From the cell containing the given text, extract its center point as [x, y] coordinate. 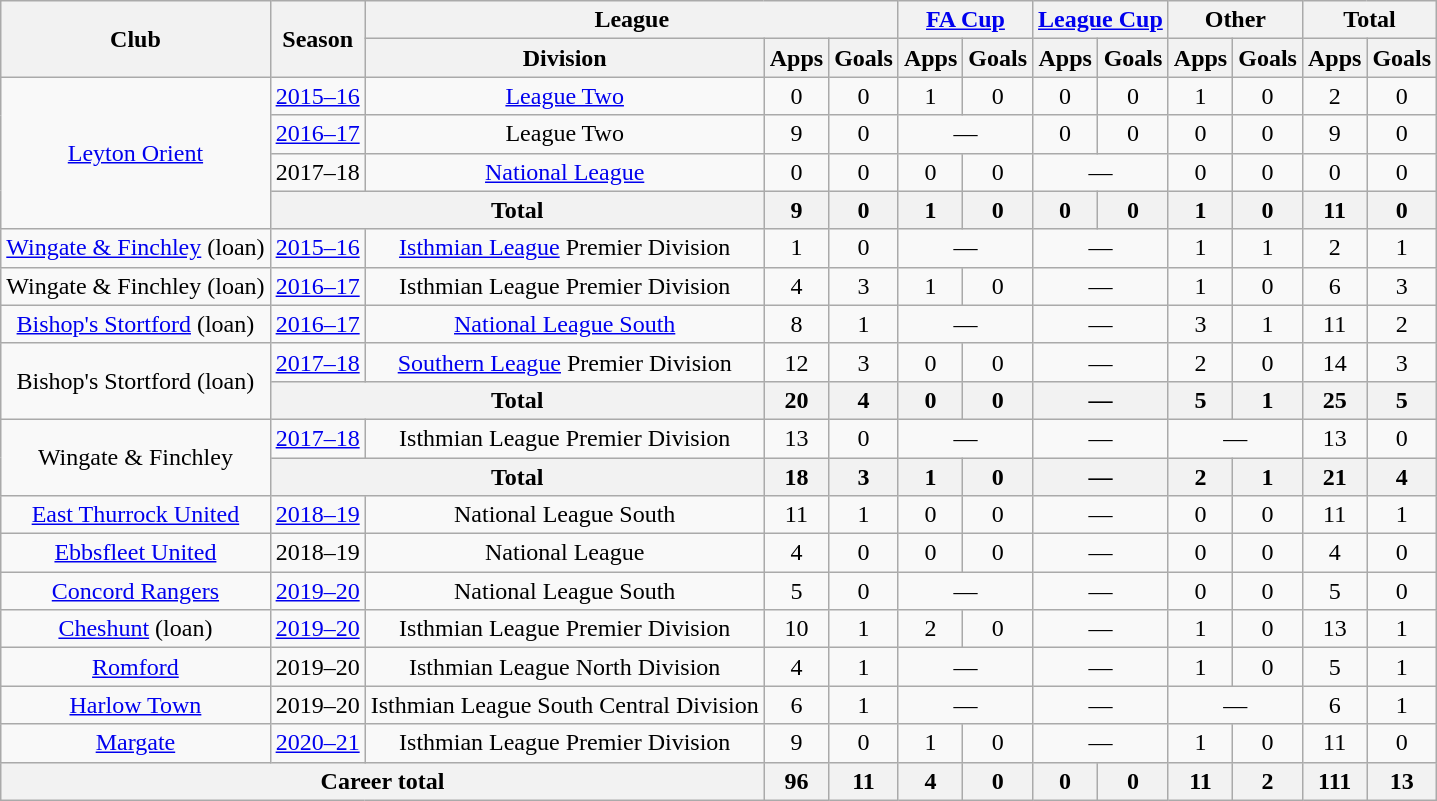
East Thurrock United [136, 515]
Wingate & Finchley [136, 457]
18 [796, 477]
Isthmian League South Central Division [564, 705]
96 [796, 781]
Romford [136, 667]
8 [796, 324]
Other [1235, 20]
20 [796, 400]
Concord Rangers [136, 591]
10 [796, 629]
12 [796, 362]
Margate [136, 743]
21 [1334, 477]
FA Cup [965, 20]
Ebbsfleet United [136, 553]
Harlow Town [136, 705]
14 [1334, 362]
2020–21 [318, 743]
Division [564, 58]
Club [136, 39]
League [632, 20]
Leyton Orient [136, 153]
111 [1334, 781]
Season [318, 39]
Cheshunt (loan) [136, 629]
League Cup [1101, 20]
25 [1334, 400]
Career total [382, 781]
Isthmian League North Division [564, 667]
Southern League Premier Division [564, 362]
